Scan for the cell matching the given text and deliver its [X, Y] coordinate at center. 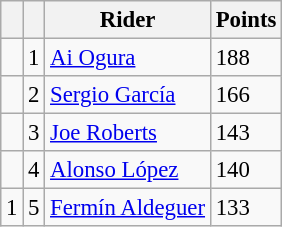
133 [246, 208]
Rider [128, 20]
Fermín Aldeguer [128, 208]
140 [246, 170]
Alonso López [128, 170]
143 [246, 133]
Joe Roberts [128, 133]
188 [246, 58]
Ai Ogura [128, 58]
166 [246, 95]
Points [246, 20]
2 [34, 95]
5 [34, 208]
4 [34, 170]
Sergio García [128, 95]
3 [34, 133]
